Locate the cell with the specified text and output its [X, Y] center coordinate. 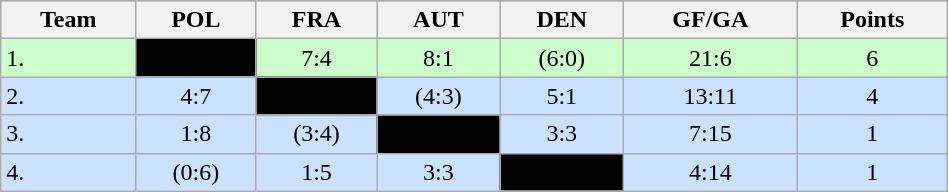
3. [68, 134]
4 [872, 96]
4. [68, 172]
5:1 [562, 96]
(6:0) [562, 58]
4:7 [196, 96]
GF/GA [710, 20]
(4:3) [438, 96]
7:4 [316, 58]
1:5 [316, 172]
21:6 [710, 58]
1. [68, 58]
(3:4) [316, 134]
AUT [438, 20]
1:8 [196, 134]
2. [68, 96]
6 [872, 58]
DEN [562, 20]
(0:6) [196, 172]
13:11 [710, 96]
7:15 [710, 134]
Points [872, 20]
POL [196, 20]
8:1 [438, 58]
Team [68, 20]
4:14 [710, 172]
FRA [316, 20]
